Provide the (X, Y) coordinate of the cell's center where the given text is located.  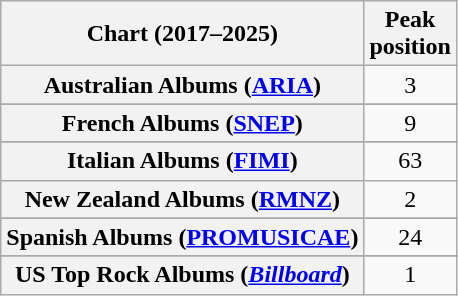
French Albums (SNEP) (182, 123)
3 (410, 85)
2 (410, 199)
US Top Rock Albums (Billboard) (182, 275)
Chart (2017–2025) (182, 34)
New Zealand Albums (RMNZ) (182, 199)
Spanish Albums (PROMUSICAE) (182, 237)
1 (410, 275)
24 (410, 237)
9 (410, 123)
Peakposition (410, 34)
Australian Albums (ARIA) (182, 85)
Italian Albums (FIMI) (182, 161)
63 (410, 161)
